Return (x, y) of the center of cell containing provided text 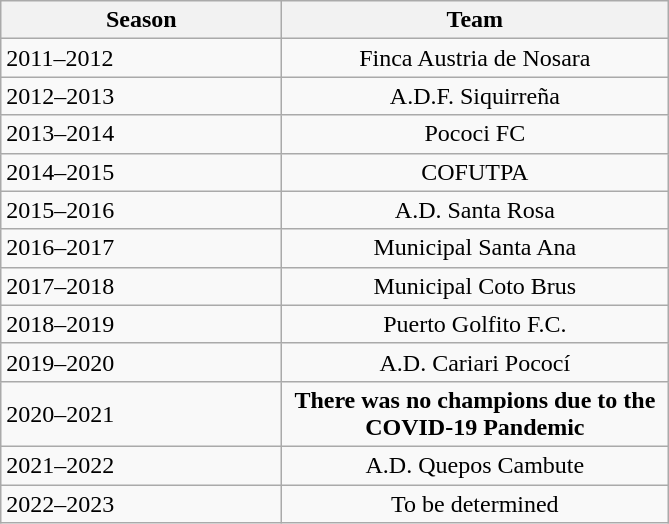
2014–2015 (142, 172)
A.D. Cariari Pococí (475, 362)
Season (142, 20)
Municipal Santa Ana (475, 248)
2020–2021 (142, 414)
2018–2019 (142, 324)
To be determined (475, 503)
2016–2017 (142, 248)
2012–2013 (142, 96)
2013–2014 (142, 134)
2011–2012 (142, 58)
Finca Austria de Nosara (475, 58)
There was no champions due to the COVID-19 Pandemic (475, 414)
Pococi FC (475, 134)
Municipal Coto Brus (475, 286)
Puerto Golfito F.C. (475, 324)
2015–2016 (142, 210)
Team (475, 20)
A.D.F. Siquirreña (475, 96)
2021–2022 (142, 465)
A.D. Santa Rosa (475, 210)
2019–2020 (142, 362)
A.D. Quepos Cambute (475, 465)
2022–2023 (142, 503)
2017–2018 (142, 286)
COFUTPA (475, 172)
